Return the [x, y] coordinate for the center point of the cell that contains the specified text.  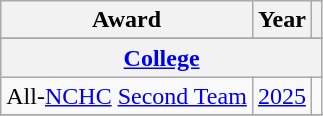
Year [282, 20]
College [162, 58]
Award [127, 20]
All-NCHC Second Team [127, 96]
2025 [282, 96]
